Find where the given text appears and provide that cell's center as (x, y) coordinate. 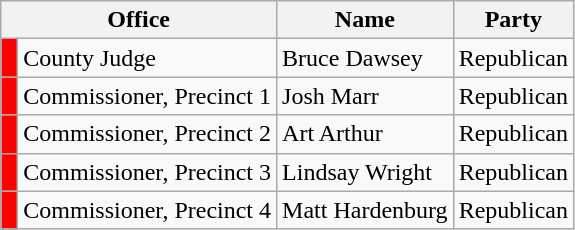
Name (366, 20)
Lindsay Wright (366, 172)
Art Arthur (366, 134)
Commissioner, Precinct 1 (148, 96)
Office (139, 20)
Matt Hardenburg (366, 210)
Party (513, 20)
Commissioner, Precinct 2 (148, 134)
Commissioner, Precinct 4 (148, 210)
Commissioner, Precinct 3 (148, 172)
Josh Marr (366, 96)
Bruce Dawsey (366, 58)
County Judge (148, 58)
